Find where the given text appears and provide that cell's center as (X, Y) coordinate. 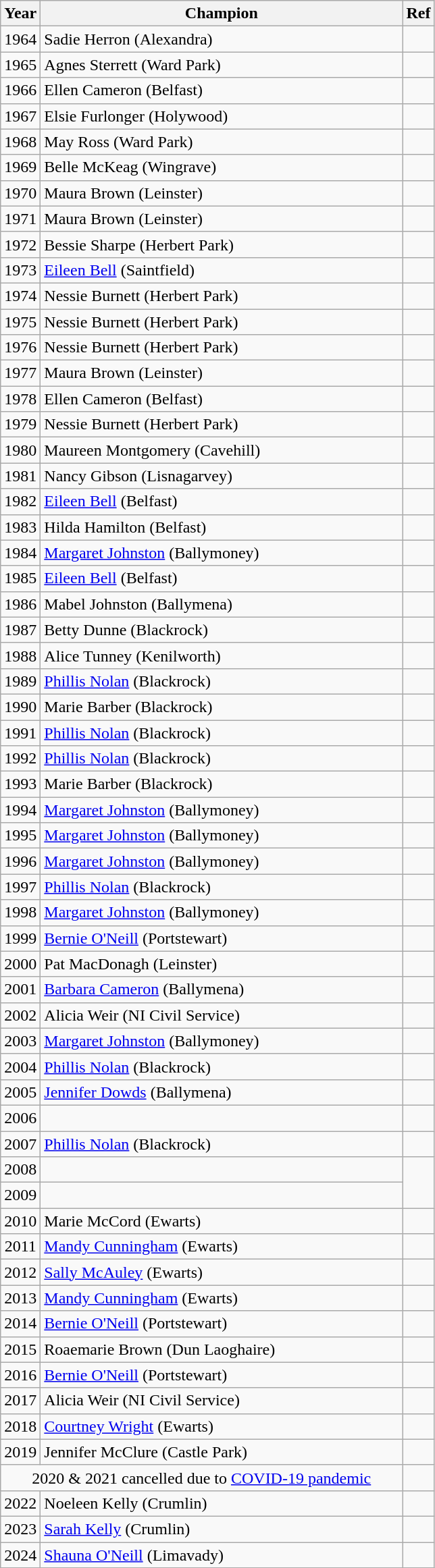
1998 (20, 913)
Mabel Johnston (Ballymena) (222, 604)
Elsie Furlonger (Holywood) (222, 116)
Ref (419, 13)
1983 (20, 527)
1987 (20, 630)
2010 (20, 1221)
1997 (20, 887)
Sally McAuley (Ewarts) (222, 1272)
1969 (20, 167)
2022 (20, 1503)
2015 (20, 1349)
Maureen Montgomery (Cavehill) (222, 450)
2007 (20, 1144)
2006 (20, 1118)
Jennifer Dowds (Ballymena) (222, 1092)
1994 (20, 810)
2004 (20, 1066)
Agnes Sterrett (Ward Park) (222, 65)
Courtney Wright (Ewarts) (222, 1426)
1995 (20, 836)
Nancy Gibson (Lisnagarvey) (222, 476)
2014 (20, 1324)
2008 (20, 1170)
2002 (20, 1015)
Jennifer McClure (Castle Park) (222, 1452)
1980 (20, 450)
1990 (20, 707)
May Ross (Ward Park) (222, 142)
2020 & 2021 cancelled due to COVID-19 pandemic (201, 1478)
1993 (20, 784)
1984 (20, 553)
2017 (20, 1401)
1986 (20, 604)
2011 (20, 1247)
1966 (20, 90)
Belle McKeag (Wingrave) (222, 167)
2018 (20, 1426)
Hilda Hamilton (Belfast) (222, 527)
1981 (20, 476)
Year (20, 13)
1991 (20, 732)
Betty Dunne (Blackrock) (222, 630)
1975 (20, 322)
2005 (20, 1092)
Roaemarie Brown (Dun Laoghaire) (222, 1349)
1971 (20, 219)
1996 (20, 861)
Eileen Bell (Saintfield) (222, 270)
Champion (222, 13)
Noeleen Kelly (Crumlin) (222, 1503)
Shauna O'Neill (Limavady) (222, 1555)
1964 (20, 39)
Sarah Kelly (Crumlin) (222, 1529)
2024 (20, 1555)
1989 (20, 681)
1973 (20, 270)
2016 (20, 1375)
1988 (20, 655)
Bessie Sharpe (Herbert Park) (222, 244)
Barbara Cameron (Ballymena) (222, 990)
Pat MacDonagh (Leinster) (222, 964)
1979 (20, 425)
1967 (20, 116)
1978 (20, 399)
2003 (20, 1041)
Marie McCord (Ewarts) (222, 1221)
1968 (20, 142)
2019 (20, 1452)
1985 (20, 578)
1999 (20, 938)
1992 (20, 759)
2023 (20, 1529)
1970 (20, 193)
1977 (20, 373)
1972 (20, 244)
2012 (20, 1272)
2013 (20, 1298)
Alice Tunney (Kenilworth) (222, 655)
2001 (20, 990)
2000 (20, 964)
Sadie Herron (Alexandra) (222, 39)
2009 (20, 1195)
1974 (20, 296)
1976 (20, 348)
1965 (20, 65)
1982 (20, 502)
